Provide the [X, Y] coordinate of the cell's center where the given text is located.  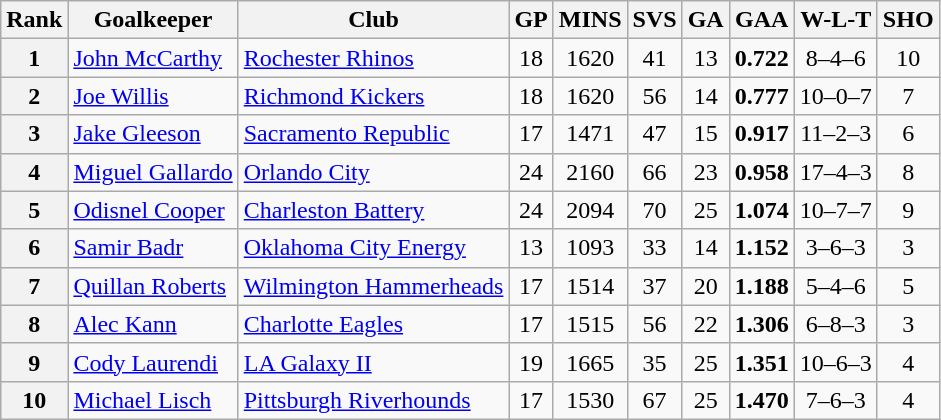
GA [706, 20]
W-L-T [836, 20]
70 [654, 210]
11–2–3 [836, 134]
1.152 [762, 248]
41 [654, 58]
1.188 [762, 286]
10–7–7 [836, 210]
Richmond Kickers [374, 96]
1530 [590, 400]
1.470 [762, 400]
Cody Laurendi [153, 362]
Rank [34, 20]
Rochester Rhinos [374, 58]
1.074 [762, 210]
2160 [590, 172]
Alec Kann [153, 324]
6–8–3 [836, 324]
Samir Badr [153, 248]
17–4–3 [836, 172]
8–4–6 [836, 58]
SHO [908, 20]
1471 [590, 134]
Goalkeeper [153, 20]
0.777 [762, 96]
Joe Willis [153, 96]
3–6–3 [836, 248]
John McCarthy [153, 58]
Sacramento Republic [374, 134]
2094 [590, 210]
20 [706, 286]
Pittsburgh Riverhounds [374, 400]
22 [706, 324]
1.306 [762, 324]
15 [706, 134]
47 [654, 134]
37 [654, 286]
1 [34, 58]
0.917 [762, 134]
1515 [590, 324]
10–6–3 [836, 362]
10–0–7 [836, 96]
7–6–3 [836, 400]
GAA [762, 20]
Orlando City [374, 172]
0.958 [762, 172]
Quillan Roberts [153, 286]
0.722 [762, 58]
Michael Lisch [153, 400]
LA Galaxy II [374, 362]
66 [654, 172]
MINS [590, 20]
Charlotte Eagles [374, 324]
2 [34, 96]
Wilmington Hammerheads [374, 286]
67 [654, 400]
1665 [590, 362]
5–4–6 [836, 286]
1093 [590, 248]
GP [531, 20]
19 [531, 362]
SVS [654, 20]
35 [654, 362]
Charleston Battery [374, 210]
33 [654, 248]
Jake Gleeson [153, 134]
1514 [590, 286]
23 [706, 172]
Oklahoma City Energy [374, 248]
Odisnel Cooper [153, 210]
1.351 [762, 362]
Club [374, 20]
Miguel Gallardo [153, 172]
